Provide the (x, y) coordinate of the cell's center where the given text is located.  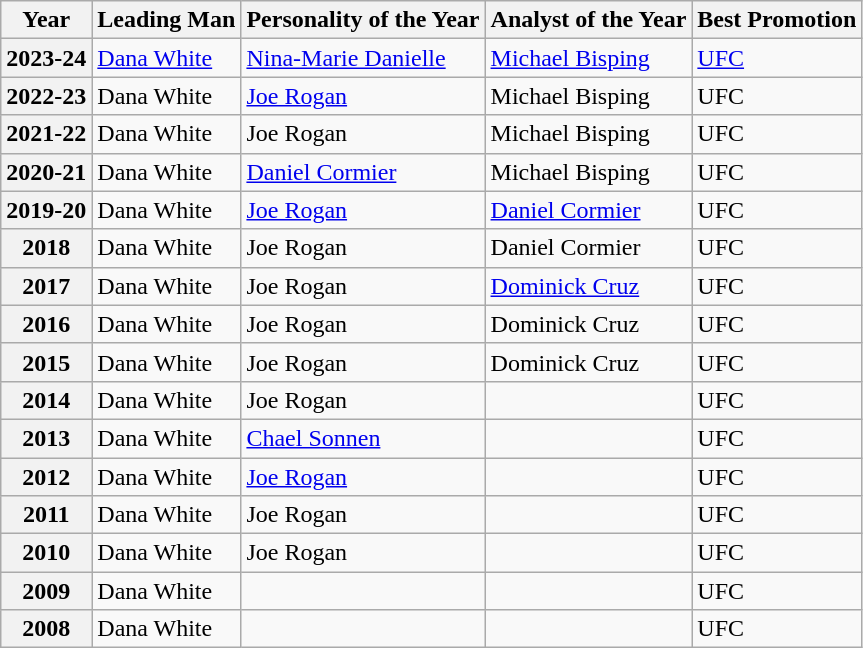
Analyst of the Year (588, 20)
2008 (46, 629)
2010 (46, 553)
2018 (46, 248)
2013 (46, 438)
Chael Sonnen (363, 438)
2019-20 (46, 210)
Best Promotion (777, 20)
2017 (46, 286)
2023-24 (46, 58)
2020-21 (46, 172)
2022-23 (46, 96)
2021-22 (46, 134)
Nina-Marie Danielle (363, 58)
2009 (46, 591)
Personality of the Year (363, 20)
Leading Man (166, 20)
2014 (46, 400)
2015 (46, 362)
2012 (46, 477)
2011 (46, 515)
Year (46, 20)
2016 (46, 324)
